Determine the (x, y) coordinate at the center of the cell enclosing the given text.  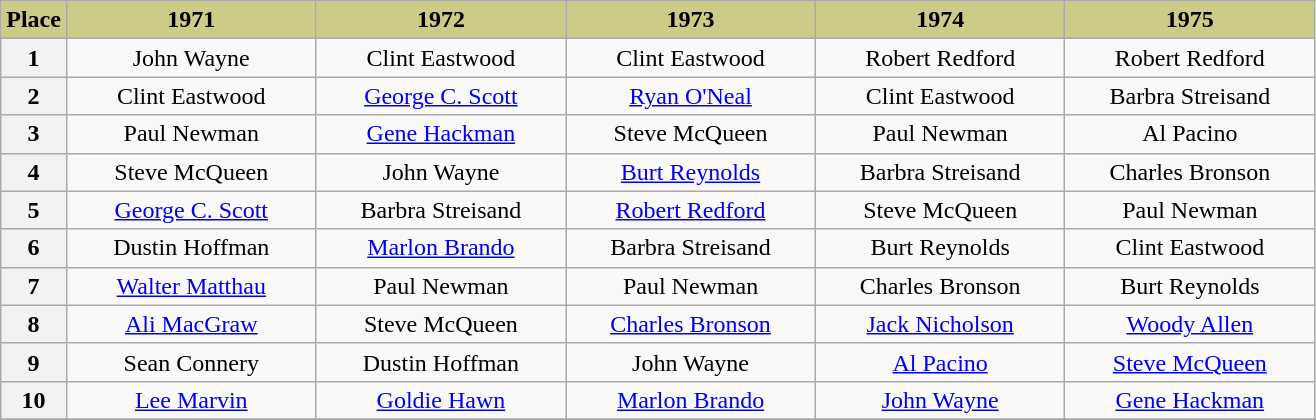
Walter Matthau (191, 286)
1971 (191, 20)
1974 (940, 20)
1973 (691, 20)
1 (34, 58)
3 (34, 134)
2 (34, 96)
9 (34, 362)
1975 (1190, 20)
8 (34, 324)
5 (34, 210)
7 (34, 286)
Goldie Hawn (441, 400)
Ryan O'Neal (691, 96)
4 (34, 172)
6 (34, 248)
Jack Nicholson (940, 324)
Place (34, 20)
Woody Allen (1190, 324)
1972 (441, 20)
Lee Marvin (191, 400)
10 (34, 400)
Ali MacGraw (191, 324)
Sean Connery (191, 362)
